Pinpoint the cell where the given text exists, returning its [x, y] midpoint coordinate. 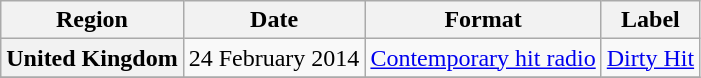
24 February 2014 [274, 58]
Format [483, 20]
Contemporary hit radio [483, 58]
Label [650, 20]
Region [92, 20]
Dirty Hit [650, 58]
Date [274, 20]
United Kingdom [92, 58]
